Return the (x, y) coordinate for the center point of the cell that contains the specified text.  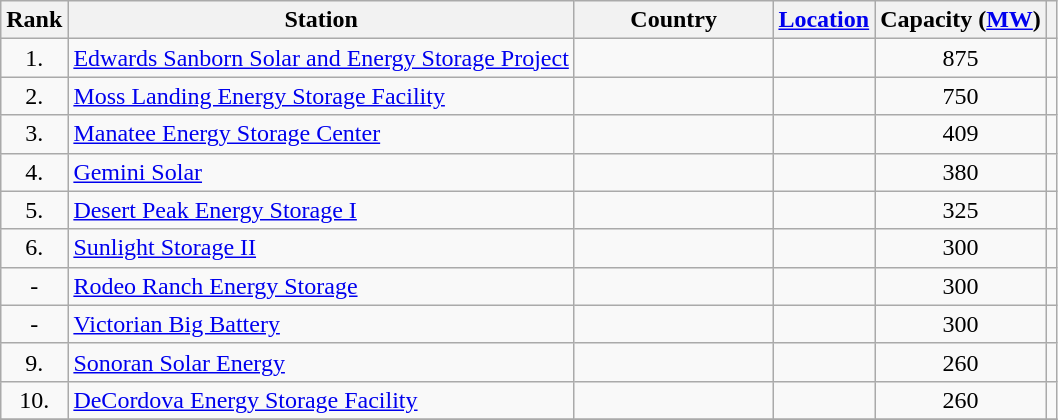
4. (34, 172)
409 (961, 134)
9. (34, 362)
5. (34, 210)
Station (322, 20)
3. (34, 134)
Edwards Sanborn Solar and Energy Storage Project (322, 58)
Sonoran Solar Energy (322, 362)
Desert Peak Energy Storage I (322, 210)
1. (34, 58)
325 (961, 210)
Sunlight Storage II (322, 248)
Manatee Energy Storage Center (322, 134)
875 (961, 58)
2. (34, 96)
Capacity (MW) (961, 20)
Moss Landing Energy Storage Facility (322, 96)
Location (824, 20)
Rodeo Ranch Energy Storage (322, 286)
380 (961, 172)
Rank (34, 20)
Victorian Big Battery (322, 324)
10. (34, 400)
Gemini Solar (322, 172)
750 (961, 96)
DeCordova Energy Storage Facility (322, 400)
Country (674, 20)
6. (34, 248)
